Return the [X, Y] coordinate for the center point of the cell that contains the specified text.  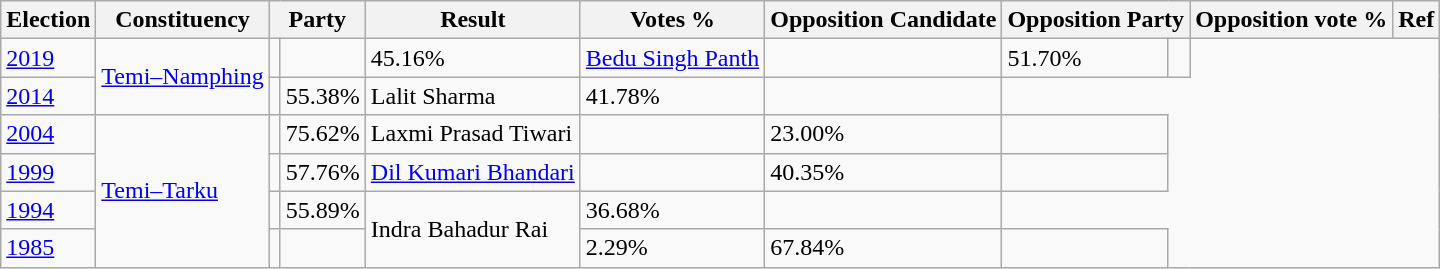
Dil Kumari Bhandari [472, 172]
Votes % [672, 20]
Bedu Singh Panth [672, 58]
36.68% [672, 210]
1994 [48, 210]
41.78% [672, 96]
55.89% [322, 210]
Opposition Party [1096, 20]
57.76% [322, 172]
51.70% [1085, 58]
Opposition vote % [1292, 20]
23.00% [884, 134]
Result [472, 20]
40.35% [884, 172]
Laxmi Prasad Tiwari [472, 134]
Ref [1416, 20]
45.16% [472, 58]
75.62% [322, 134]
Lalit Sharma [472, 96]
Temi–Namphing [182, 77]
Indra Bahadur Rai [472, 229]
2019 [48, 58]
Temi–Tarku [182, 191]
55.38% [322, 96]
Opposition Candidate [884, 20]
2.29% [672, 248]
Election [48, 20]
Constituency [182, 20]
1999 [48, 172]
2004 [48, 134]
1985 [48, 248]
Party [317, 20]
2014 [48, 96]
67.84% [884, 248]
